Identify which cell holds the provided text, then report its [X, Y] central coordinate. 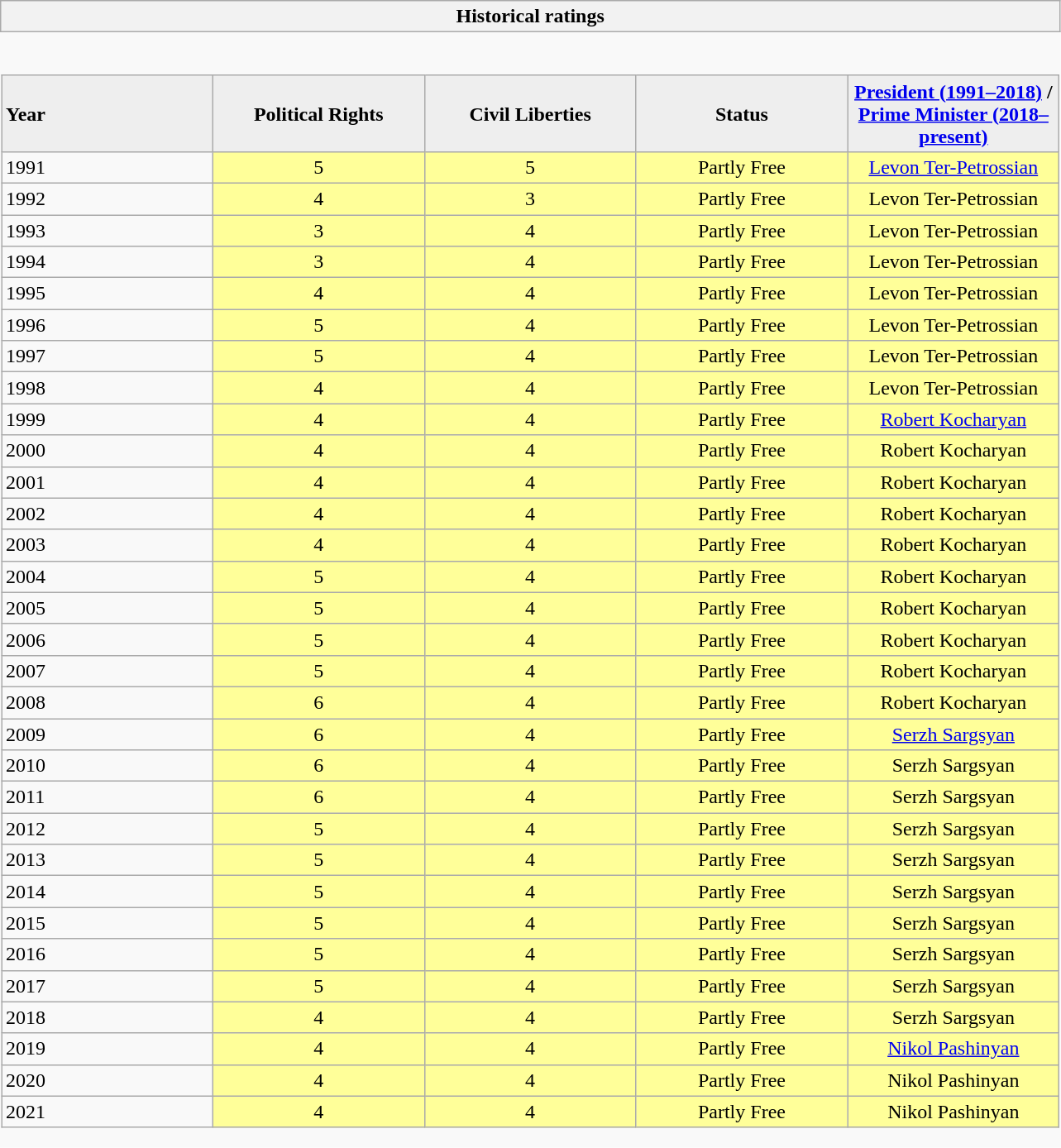
Year [108, 113]
Status [742, 113]
1992 [108, 199]
2015 [108, 923]
1997 [108, 356]
2013 [108, 860]
Political Rights [318, 113]
1993 [108, 231]
1991 [108, 167]
1995 [108, 294]
2010 [108, 766]
1998 [108, 388]
2007 [108, 671]
2011 [108, 797]
1994 [108, 262]
2003 [108, 545]
2021 [108, 1112]
2002 [108, 514]
2014 [108, 892]
2004 [108, 576]
2012 [108, 829]
2005 [108, 608]
2009 [108, 734]
Historical ratings [531, 17]
2006 [108, 639]
2001 [108, 482]
1999 [108, 419]
2018 [108, 1017]
2000 [108, 451]
Civil Liberties [530, 113]
2017 [108, 986]
2016 [108, 954]
President (1991–2018) / Prime Minister (2018–present) [953, 113]
2008 [108, 702]
2019 [108, 1049]
1996 [108, 325]
2020 [108, 1080]
